Determine the (X, Y) coordinate at the center of the cell enclosing the given text.  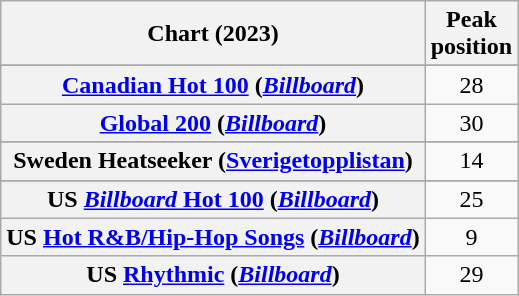
9 (471, 237)
30 (471, 123)
Chart (2023) (213, 34)
29 (471, 275)
Sweden Heatseeker (Sverigetopplistan) (213, 161)
US Hot R&B/Hip-Hop Songs (Billboard) (213, 237)
25 (471, 199)
Peakposition (471, 34)
US Billboard Hot 100 (Billboard) (213, 199)
14 (471, 161)
Global 200 (Billboard) (213, 123)
US Rhythmic (Billboard) (213, 275)
Canadian Hot 100 (Billboard) (213, 85)
28 (471, 85)
